Determine the (x, y) coordinate at the center of the cell enclosing the given text.  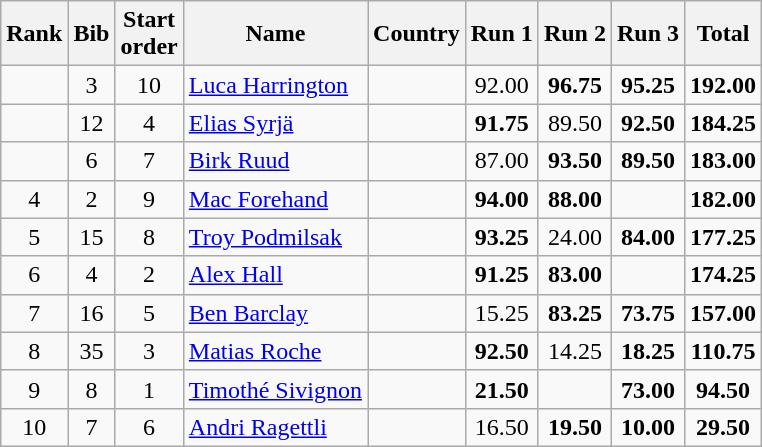
29.50 (724, 427)
19.50 (574, 427)
93.25 (502, 237)
174.25 (724, 275)
83.25 (574, 313)
12 (92, 123)
177.25 (724, 237)
21.50 (502, 389)
Bib (92, 34)
192.00 (724, 85)
184.25 (724, 123)
Name (275, 34)
183.00 (724, 161)
15 (92, 237)
83.00 (574, 275)
Mac Forehand (275, 199)
Andri Ragettli (275, 427)
94.00 (502, 199)
Birk Ruud (275, 161)
87.00 (502, 161)
157.00 (724, 313)
92.00 (502, 85)
Startorder (149, 34)
Luca Harrington (275, 85)
93.50 (574, 161)
Troy Podmilsak (275, 237)
Country (417, 34)
Total (724, 34)
10.00 (648, 427)
35 (92, 351)
73.75 (648, 313)
Matias Roche (275, 351)
18.25 (648, 351)
Run 2 (574, 34)
96.75 (574, 85)
88.00 (574, 199)
Ben Barclay (275, 313)
Elias Syrjä (275, 123)
15.25 (502, 313)
73.00 (648, 389)
91.25 (502, 275)
Alex Hall (275, 275)
14.25 (574, 351)
16 (92, 313)
Run 3 (648, 34)
182.00 (724, 199)
95.25 (648, 85)
Timothé Sivignon (275, 389)
1 (149, 389)
24.00 (574, 237)
110.75 (724, 351)
16.50 (502, 427)
94.50 (724, 389)
84.00 (648, 237)
91.75 (502, 123)
Run 1 (502, 34)
Rank (34, 34)
